Determine the [X, Y] coordinate at the center of the cell enclosing the given text.  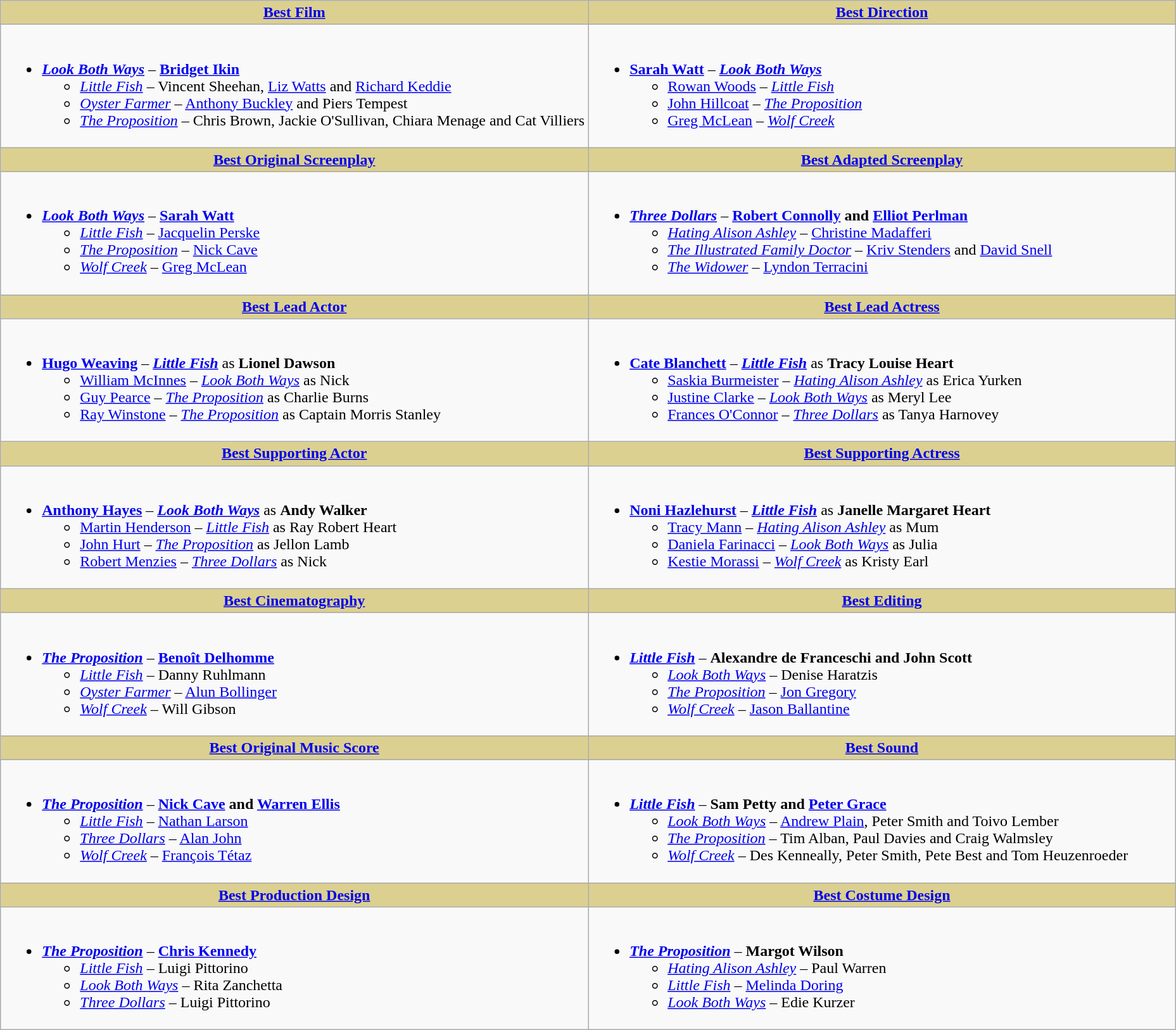
Best Original Screenplay [294, 160]
Sarah Watt – Look Both WaysRowan Woods – Little FishJohn Hillcoat – The PropositionGreg McLean – Wolf Creek [882, 86]
Best Supporting Actor [294, 454]
The Proposition – Margot WilsonHating Alison Ashley – Paul WarrenLittle Fish – Melinda DoringLook Both Ways – Edie Kurzer [882, 969]
The Proposition – Benoît DelhommeLittle Fish – Danny RuhlmannOyster Farmer – Alun BollingerWolf Creek – Will Gibson [294, 674]
The Proposition – Chris KennedyLittle Fish – Luigi PittorinoLook Both Ways – Rita ZanchettaThree Dollars – Luigi Pittorino [294, 969]
Best Sound [882, 747]
Best Costume Design [882, 895]
Best Adapted Screenplay [882, 160]
Best Film [294, 13]
Best Original Music Score [294, 747]
Best Production Design [294, 895]
Best Direction [882, 13]
Best Editing [882, 601]
The Proposition – Nick Cave and Warren EllisLittle Fish – Nathan LarsonThree Dollars – Alan JohnWolf Creek – François Tétaz [294, 821]
Best Lead Actor [294, 307]
Little Fish – Alexandre de Franceschi and John ScottLook Both Ways – Denise HaratzisThe Proposition – Jon GregoryWolf Creek – Jason Ballantine [882, 674]
Look Both Ways – Sarah WattLittle Fish – Jacquelin PerskeThe Proposition – Nick CaveWolf Creek – Greg McLean [294, 233]
Best Supporting Actress [882, 454]
Best Lead Actress [882, 307]
Best Cinematography [294, 601]
